Scan for the cell matching the given text and deliver its [X, Y] coordinate at center. 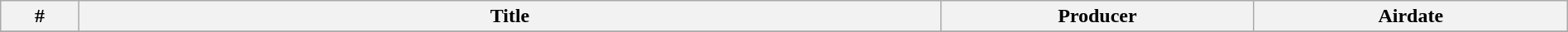
# [40, 16]
Airdate [1411, 16]
Title [509, 16]
Producer [1097, 16]
